Return the (x, y) coordinate for the center point of the cell that contains the specified text.  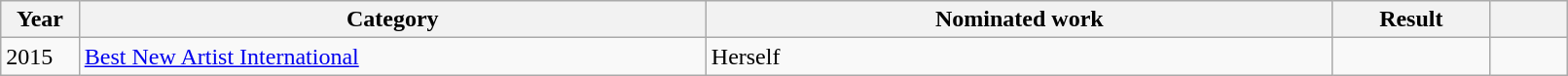
Result (1411, 19)
Herself (1019, 57)
2015 (40, 57)
Year (40, 19)
Nominated work (1019, 19)
Best New Artist International (392, 57)
Category (392, 19)
